Return the (x, y) coordinate for the center point of the cell that contains the specified text.  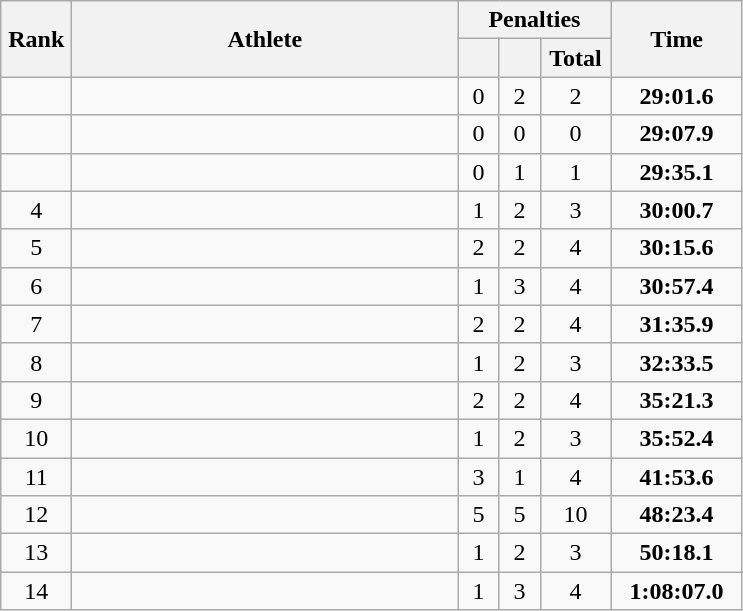
Athlete (265, 39)
6 (36, 286)
9 (36, 400)
29:07.9 (676, 134)
30:00.7 (676, 210)
31:35.9 (676, 324)
30:15.6 (676, 248)
Rank (36, 39)
29:35.1 (676, 172)
32:33.5 (676, 362)
Penalties (534, 20)
30:57.4 (676, 286)
8 (36, 362)
35:21.3 (676, 400)
7 (36, 324)
35:52.4 (676, 438)
41:53.6 (676, 477)
14 (36, 591)
50:18.1 (676, 553)
12 (36, 515)
13 (36, 553)
Total (576, 58)
29:01.6 (676, 96)
1:08:07.0 (676, 591)
48:23.4 (676, 515)
11 (36, 477)
Time (676, 39)
